Locate the cell with the specified text and output its (X, Y) center coordinate. 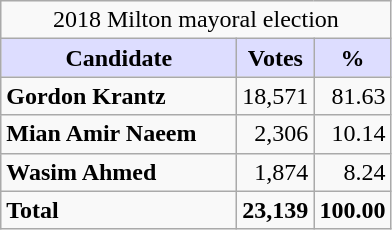
Votes (276, 58)
81.63 (352, 96)
18,571 (276, 96)
8.24 (352, 172)
100.00 (352, 210)
Wasim Ahmed (119, 172)
Total (119, 210)
2,306 (276, 134)
Mian Amir Naeem (119, 134)
1,874 (276, 172)
Gordon Krantz (119, 96)
2018 Milton mayoral election (196, 20)
Candidate (119, 58)
% (352, 58)
10.14 (352, 134)
23,139 (276, 210)
